Pinpoint the cell where the given text exists, returning its [x, y] midpoint coordinate. 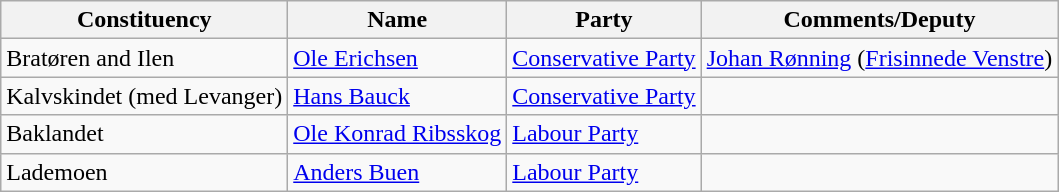
Name [398, 20]
Ole Erichsen [398, 58]
Johan Rønning (Frisinnede Venstre) [880, 58]
Baklandet [144, 134]
Constituency [144, 20]
Comments/Deputy [880, 20]
Ole Konrad Ribsskog [398, 134]
Lademoen [144, 172]
Party [604, 20]
Anders Buen [398, 172]
Kalvskindet (med Levanger) [144, 96]
Hans Bauck [398, 96]
Bratøren and Ilen [144, 58]
